Extract the [X, Y] coordinate from the center of the cell holding the provided text.  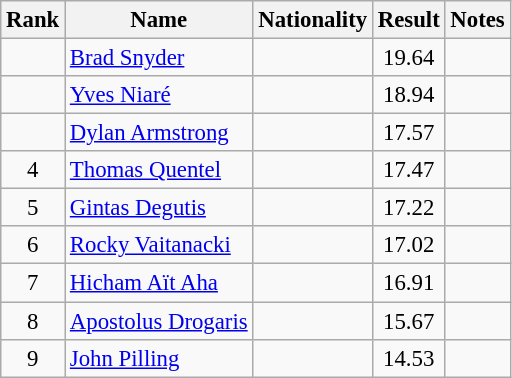
4 [33, 170]
Hicham Aït Aha [159, 283]
18.94 [408, 95]
Apostolus Drogaris [159, 321]
14.53 [408, 358]
Name [159, 20]
Nationality [312, 20]
Gintas Degutis [159, 208]
17.57 [408, 133]
John Pilling [159, 358]
5 [33, 208]
Result [408, 20]
Rocky Vaitanacki [159, 245]
Notes [478, 20]
Dylan Armstrong [159, 133]
6 [33, 245]
15.67 [408, 321]
7 [33, 283]
17.47 [408, 170]
Yves Niaré [159, 95]
Thomas Quentel [159, 170]
Rank [33, 20]
Brad Snyder [159, 58]
17.22 [408, 208]
8 [33, 321]
16.91 [408, 283]
19.64 [408, 58]
17.02 [408, 245]
9 [33, 358]
